Find where the given text appears and provide that cell's center as [x, y] coordinate. 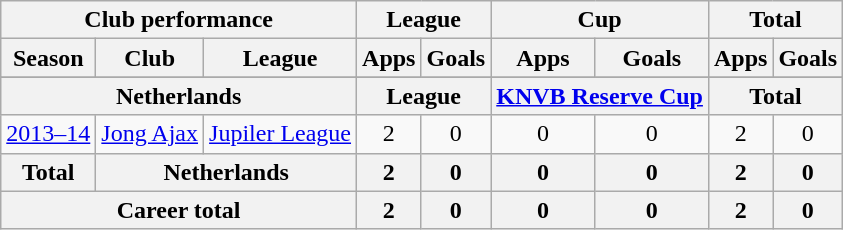
Club [150, 58]
Club performance [179, 20]
Season [48, 58]
Career total [179, 210]
Jupiler League [280, 134]
KNVB Reserve Cup [600, 96]
2013–14 [48, 134]
Cup [600, 20]
Jong Ajax [150, 134]
